Detect which cell encompasses the target text, then output its (X, Y) center coordinate. 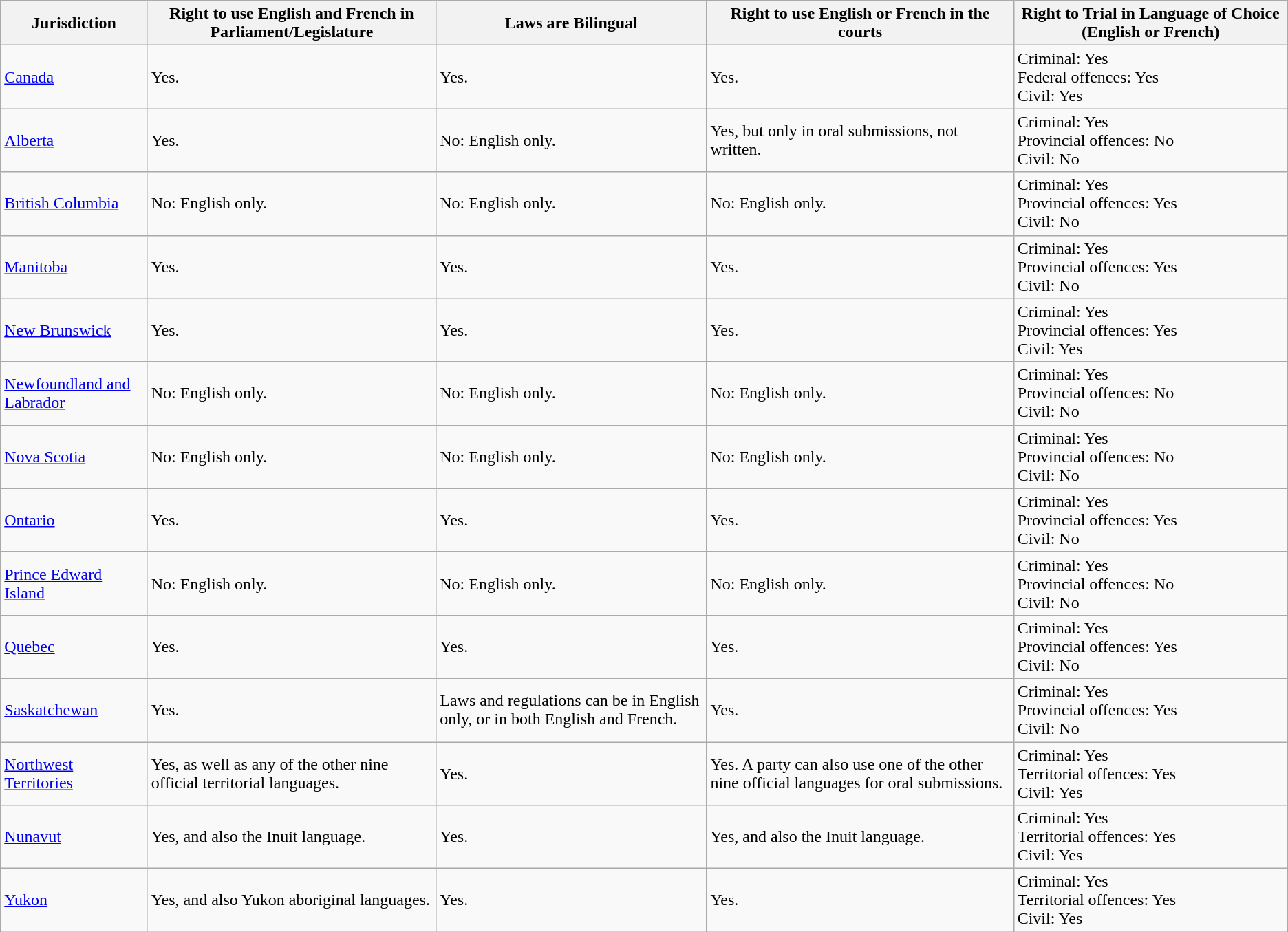
Criminal: YesFederal offences: YesCivil: Yes (1150, 77)
Prince Edward Island (74, 583)
Right to use English and French in Parliament/Legislature (292, 23)
Yes, as well as any of the other nine official territorial languages. (292, 773)
Right to Trial in Language of Choice (English or French) (1150, 23)
Ontario (74, 520)
Laws and regulations can be in English only, or in both English and French. (571, 710)
Manitoba (74, 267)
Northwest Territories (74, 773)
Nova Scotia (74, 457)
Criminal: YesProvincial offences: Yes Civil: No (1150, 267)
Jurisdiction (74, 23)
Criminal: YesProvincial offences: No Civil: No (1150, 140)
New Brunswick (74, 330)
Alberta (74, 140)
Newfoundland and Labrador (74, 393)
Criminal: YesProvincial offences: YesCivil: Yes (1150, 330)
Yukon (74, 900)
Right to use English or French in the courts (860, 23)
Laws are Bilingual (571, 23)
Yes. A party can also use one of the other nine official languages for oral submissions. (860, 773)
Saskatchewan (74, 710)
Yes, but only in oral submissions, not written. (860, 140)
British Columbia (74, 204)
Canada (74, 77)
Quebec (74, 647)
Nunavut (74, 837)
Yes, and also Yukon aboriginal languages. (292, 900)
